From the cell containing the given text, extract its center point as (X, Y) coordinate. 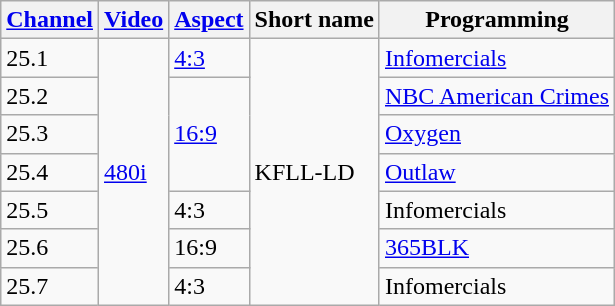
365BLK (496, 248)
NBC American Crimes (496, 96)
Video (134, 20)
25.5 (50, 210)
Channel (50, 20)
25.1 (50, 58)
Outlaw (496, 172)
25.4 (50, 172)
Aspect (209, 20)
Short name (314, 20)
Programming (496, 20)
25.3 (50, 134)
480i (134, 172)
Oxygen (496, 134)
25.6 (50, 248)
25.2 (50, 96)
25.7 (50, 286)
KFLL-LD (314, 172)
